Pinpoint the cell where the given text exists, returning its [x, y] midpoint coordinate. 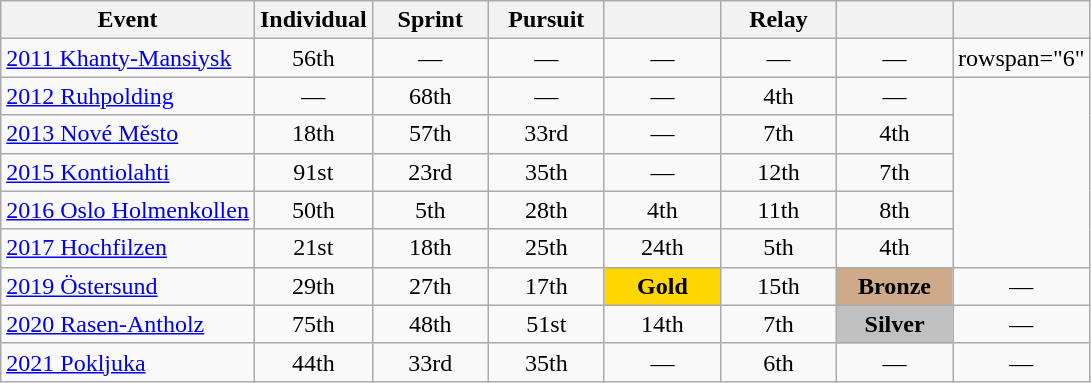
Pursuit [546, 20]
2015 Kontiolahti [128, 172]
rowspan="6" [1022, 58]
28th [546, 210]
57th [430, 134]
50th [313, 210]
2019 Östersund [128, 286]
27th [430, 286]
12th [778, 172]
68th [430, 96]
24th [662, 248]
15th [778, 286]
Individual [313, 20]
48th [430, 324]
2017 Hochfilzen [128, 248]
6th [778, 362]
21st [313, 248]
Sprint [430, 20]
2016 Oslo Holmenkollen [128, 210]
Event [128, 20]
11th [778, 210]
23rd [430, 172]
Gold [662, 286]
56th [313, 58]
75th [313, 324]
14th [662, 324]
2021 Pokljuka [128, 362]
51st [546, 324]
29th [313, 286]
17th [546, 286]
2020 Rasen-Antholz [128, 324]
Relay [778, 20]
Silver [895, 324]
2011 Khanty-Mansiysk [128, 58]
44th [313, 362]
2012 Ruhpolding [128, 96]
25th [546, 248]
Bronze [895, 286]
8th [895, 210]
91st [313, 172]
2013 Nové Město [128, 134]
